Search for the cell housing the specified text and yield its (x, y) center coordinate. 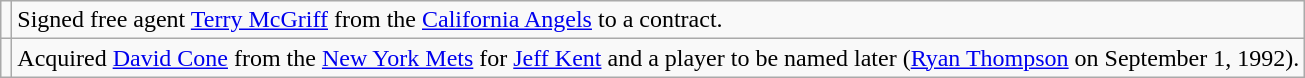
Signed free agent Terry McGriff from the California Angels to a contract. (658, 20)
Acquired David Cone from the New York Mets for Jeff Kent and a player to be named later (Ryan Thompson on September 1, 1992). (658, 58)
